Return the (X, Y) coordinate for the center point of the cell that contains the specified text.  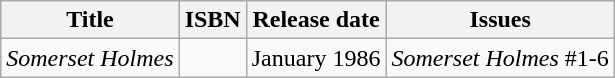
January 1986 (316, 58)
Title (90, 20)
Somerset Holmes #1-6 (500, 58)
Issues (500, 20)
Somerset Holmes (90, 58)
Release date (316, 20)
ISBN (212, 20)
